Determine the [x, y] coordinate at the center of the cell enclosing the given text.  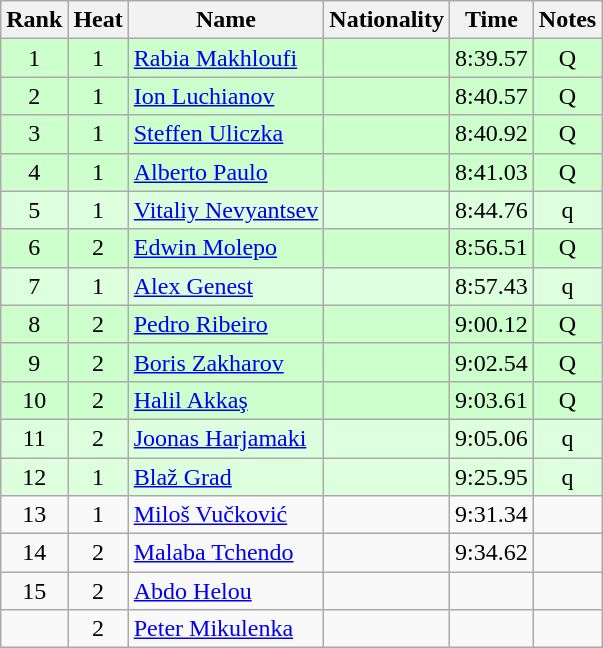
Pedro Ribeiro [226, 324]
Miloš Vučković [226, 515]
8:40.57 [492, 96]
Rabia Makhloufi [226, 58]
9:25.95 [492, 477]
Abdo Helou [226, 591]
9:03.61 [492, 400]
Notes [567, 20]
8:40.92 [492, 134]
15 [34, 591]
11 [34, 438]
Nationality [387, 20]
9:34.62 [492, 553]
Joonas Harjamaki [226, 438]
5 [34, 210]
13 [34, 515]
6 [34, 248]
8:44.76 [492, 210]
3 [34, 134]
Steffen Uliczka [226, 134]
Blaž Grad [226, 477]
Alex Genest [226, 286]
9:31.34 [492, 515]
4 [34, 172]
10 [34, 400]
Heat [98, 20]
12 [34, 477]
Halil Akkaş [226, 400]
Edwin Molepo [226, 248]
8:41.03 [492, 172]
7 [34, 286]
Name [226, 20]
Rank [34, 20]
9:02.54 [492, 362]
Ion Luchianov [226, 96]
8:57.43 [492, 286]
9:05.06 [492, 438]
Malaba Tchendo [226, 553]
14 [34, 553]
9:00.12 [492, 324]
9 [34, 362]
Vitaliy Nevyantsev [226, 210]
8:39.57 [492, 58]
Peter Mikulenka [226, 629]
8:56.51 [492, 248]
Alberto Paulo [226, 172]
Boris Zakharov [226, 362]
Time [492, 20]
8 [34, 324]
